Capture the cell that displays the provided text and extract its (x, y) central coordinate. 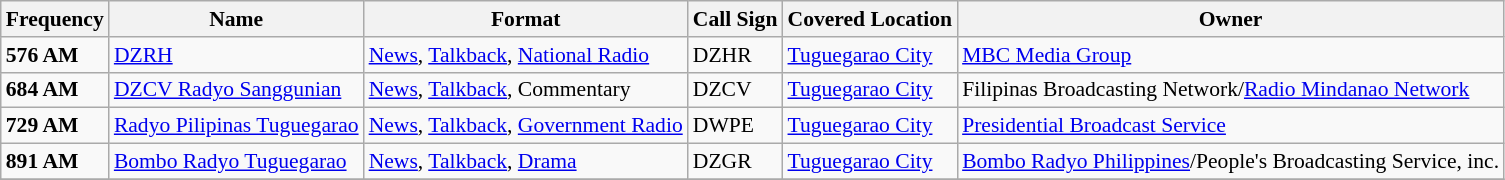
576 AM (55, 55)
News, Talkback, Commentary (526, 90)
MBC Media Group (1230, 55)
Filipinas Broadcasting Network/Radio Mindanao Network (1230, 90)
684 AM (55, 90)
DZRH (236, 55)
News, Talkback, Government Radio (526, 126)
DZCV Radyo Sanggunian (236, 90)
DZCV (736, 90)
Covered Location (870, 19)
News, Talkback, Drama (526, 162)
Frequency (55, 19)
Bombo Radyo Philippines/People's Broadcasting Service, inc. (1230, 162)
729 AM (55, 126)
Radyo Pilipinas Tuguegarao (236, 126)
Format (526, 19)
DWPE (736, 126)
Presidential Broadcast Service (1230, 126)
Owner (1230, 19)
News, Talkback, National Radio (526, 55)
Name (236, 19)
Bombo Radyo Tuguegarao (236, 162)
Call Sign (736, 19)
DZHR (736, 55)
891 AM (55, 162)
DZGR (736, 162)
